Scan for the cell matching the given text and deliver its (X, Y) coordinate at center. 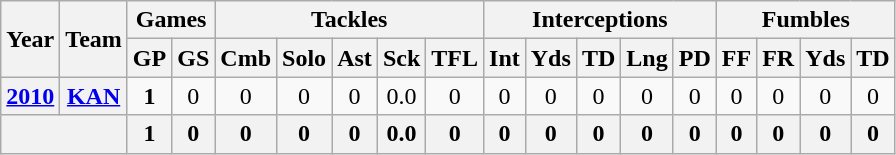
Int (505, 58)
FF (736, 58)
Team (94, 39)
Interceptions (600, 20)
TFL (455, 58)
Ast (355, 58)
GS (194, 58)
Sck (401, 58)
KAN (94, 96)
FR (778, 58)
Lng (647, 58)
GP (149, 58)
2010 (30, 96)
Solo (304, 58)
Games (170, 20)
PD (694, 58)
Year (30, 39)
Cmb (246, 58)
Tackles (350, 20)
Fumbles (806, 20)
